Search for the cell housing the specified text and yield its [X, Y] center coordinate. 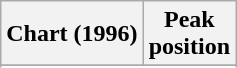
Chart (1996) [72, 34]
Peak position [189, 34]
